Output the [x, y] coordinate of the center of the cell containing the given text.  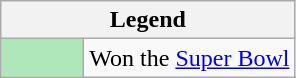
Won the Super Bowl [190, 58]
Legend [148, 20]
